Output the [X, Y] coordinate of the center of the cell containing the given text.  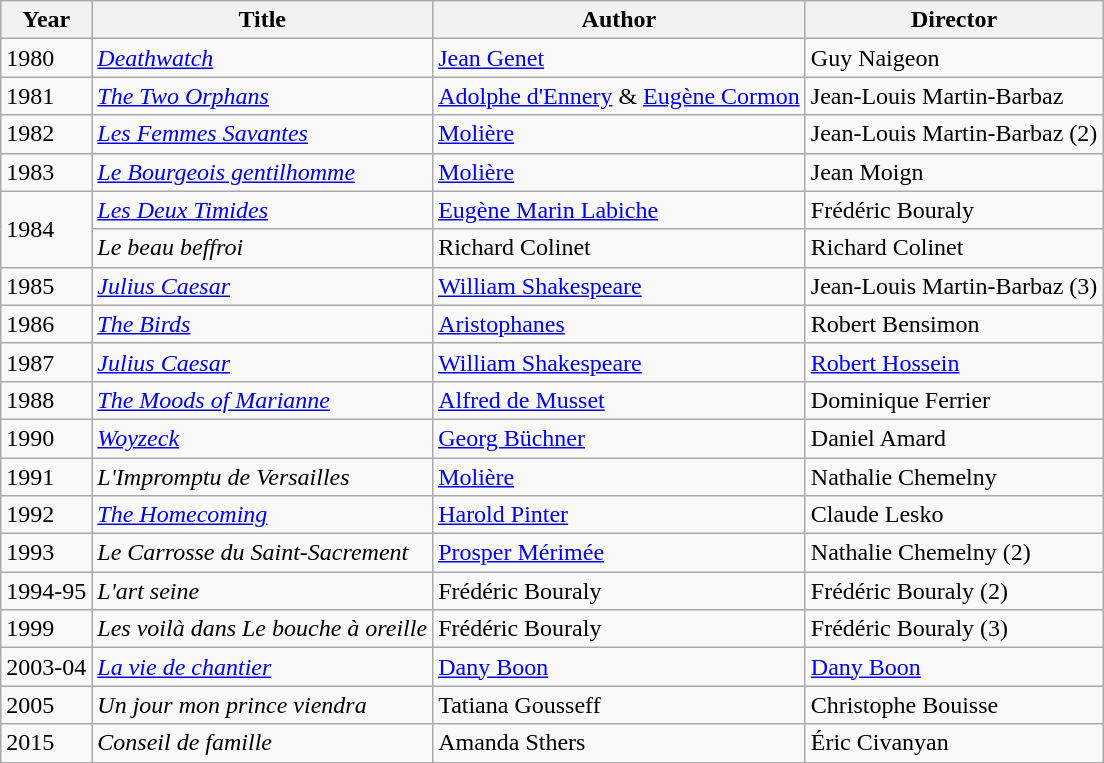
1985 [46, 286]
Éric Civanyan [954, 743]
Frédéric Bouraly (2) [954, 591]
Les Deux Timides [262, 210]
2005 [46, 705]
Nathalie Chemelny [954, 477]
Daniel Amard [954, 438]
Jean Genet [620, 58]
Tatiana Gousseff [620, 705]
Aristophanes [620, 324]
1993 [46, 553]
Jean-Louis Martin-Barbaz (2) [954, 134]
Adolphe d'Ennery & Eugène Cormon [620, 96]
Le beau beffroi [262, 248]
1990 [46, 438]
1984 [46, 229]
Robert Hossein [954, 362]
L'Impromptu de Versailles [262, 477]
Un jour mon prince viendra [262, 705]
La vie de chantier [262, 667]
1981 [46, 96]
1999 [46, 629]
The Homecoming [262, 515]
1988 [46, 400]
Director [954, 20]
Jean-Louis Martin-Barbaz [954, 96]
1983 [46, 172]
Author [620, 20]
Harold Pinter [620, 515]
Guy Naigeon [954, 58]
Georg Büchner [620, 438]
Eugène Marin Labiche [620, 210]
1982 [46, 134]
1986 [46, 324]
Jean Moign [954, 172]
2003-04 [46, 667]
Christophe Bouisse [954, 705]
1991 [46, 477]
Conseil de famille [262, 743]
Jean-Louis Martin-Barbaz (3) [954, 286]
The Moods of Marianne [262, 400]
L'art seine [262, 591]
Title [262, 20]
1992 [46, 515]
Le Carrosse du Saint-Sacrement [262, 553]
Alfred de Musset [620, 400]
Les Femmes Savantes [262, 134]
The Birds [262, 324]
Robert Bensimon [954, 324]
Les voilà dans Le bouche à oreille [262, 629]
Dominique Ferrier [954, 400]
2015 [46, 743]
Frédéric Bouraly (3) [954, 629]
Amanda Sthers [620, 743]
Year [46, 20]
Claude Lesko [954, 515]
Le Bourgeois gentilhomme [262, 172]
Prosper Mérimée [620, 553]
1987 [46, 362]
1994-95 [46, 591]
Deathwatch [262, 58]
Woyzeck [262, 438]
Nathalie Chemelny (2) [954, 553]
1980 [46, 58]
The Two Orphans [262, 96]
